Pinpoint the cell where the given text exists, returning its (X, Y) midpoint coordinate. 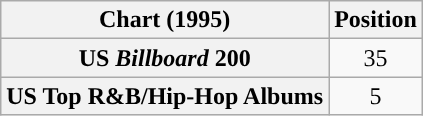
35 (376, 58)
Position (376, 20)
US Top R&B/Hip-Hop Albums (165, 96)
5 (376, 96)
Chart (1995) (165, 20)
US Billboard 200 (165, 58)
